For the text-containing cell, return its midpoint in [X, Y] coordinate format. 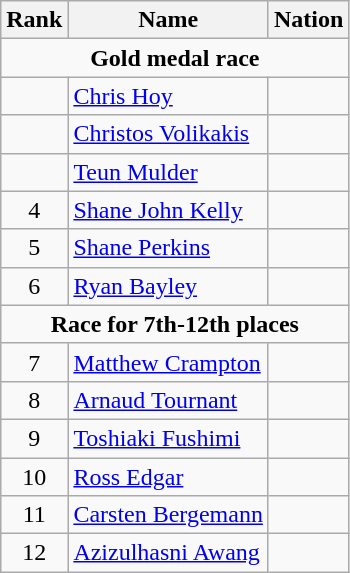
Toshiaki Fushimi [168, 438]
Teun Mulder [168, 172]
6 [34, 286]
Ryan Bayley [168, 286]
Race for 7th-12th places [175, 324]
11 [34, 515]
Carsten Bergemann [168, 515]
Shane Perkins [168, 248]
Rank [34, 20]
7 [34, 362]
Gold medal race [175, 58]
Ross Edgar [168, 477]
Name [168, 20]
4 [34, 210]
Matthew Crampton [168, 362]
10 [34, 477]
5 [34, 248]
Nation [308, 20]
12 [34, 553]
Shane John Kelly [168, 210]
Azizulhasni Awang [168, 553]
Chris Hoy [168, 96]
Christos Volikakis [168, 134]
Arnaud Tournant [168, 400]
8 [34, 400]
9 [34, 438]
